Output the (X, Y) coordinate of the center of the cell containing the given text.  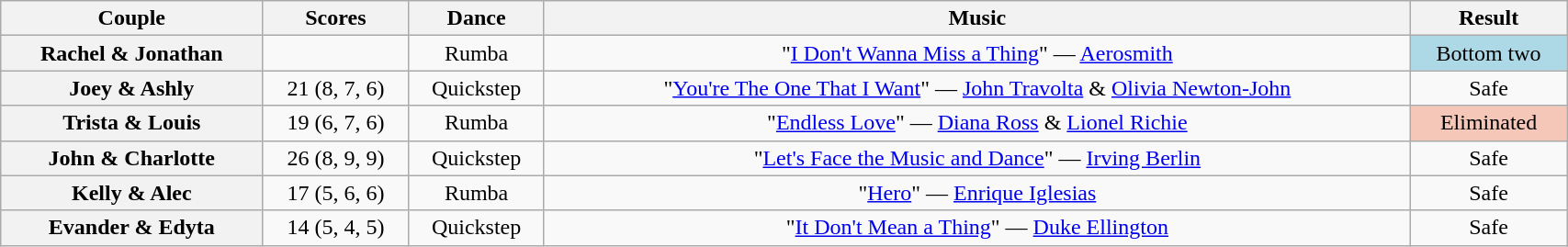
Dance (476, 18)
Music (977, 18)
Couple (132, 18)
"You're The One That I Want" — John Travolta & Olivia Newton-John (977, 88)
Eliminated (1489, 123)
17 (5, 6, 6) (336, 193)
14 (5, 4, 5) (336, 228)
"Let's Face the Music and Dance" — Irving Berlin (977, 158)
Rachel & Jonathan (132, 53)
Evander & Edyta (132, 228)
26 (8, 9, 9) (336, 158)
"I Don't Wanna Miss a Thing" — Aerosmith (977, 53)
John & Charlotte (132, 158)
Scores (336, 18)
Trista & Louis (132, 123)
"Endless Love" — Diana Ross & Lionel Richie (977, 123)
21 (8, 7, 6) (336, 88)
Joey & Ashly (132, 88)
Kelly & Alec (132, 193)
"It Don't Mean a Thing" — Duke Ellington (977, 228)
19 (6, 7, 6) (336, 123)
Result (1489, 18)
"Hero" — Enrique Iglesias (977, 193)
Bottom two (1489, 53)
